Determine the (x, y) coordinate at the center of the cell enclosing the given text.  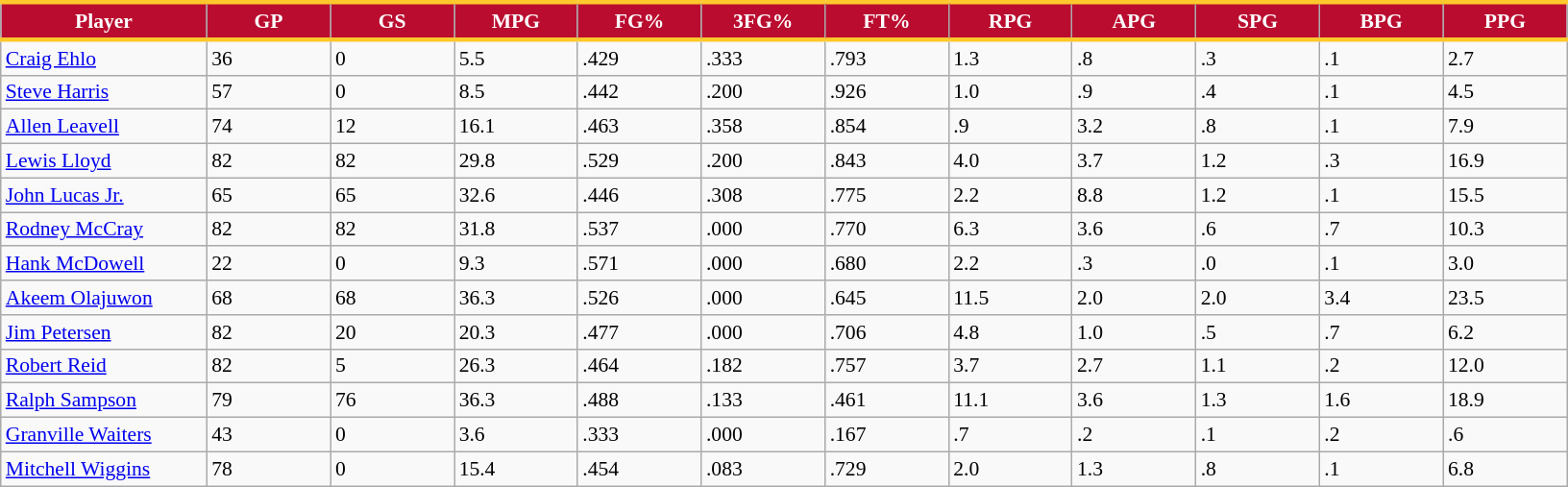
Lewis Lloyd (104, 161)
3.4 (1382, 298)
.446 (640, 195)
.477 (640, 332)
29.8 (517, 161)
12 (392, 127)
.843 (888, 161)
4.5 (1505, 92)
.529 (640, 161)
SPG (1259, 21)
.182 (763, 366)
3.0 (1505, 264)
Ralph Sampson (104, 401)
.461 (888, 401)
78 (269, 469)
23.5 (1505, 298)
GS (392, 21)
1.6 (1382, 401)
.775 (888, 195)
26.3 (517, 366)
.488 (640, 401)
4.0 (1011, 161)
3.2 (1134, 127)
22 (269, 264)
10.3 (1505, 230)
1.1 (1259, 366)
.729 (888, 469)
20 (392, 332)
Steve Harris (104, 92)
.854 (888, 127)
43 (269, 435)
GP (269, 21)
6.3 (1011, 230)
Allen Leavell (104, 127)
.4 (1259, 92)
Robert Reid (104, 366)
APG (1134, 21)
.571 (640, 264)
Player (104, 21)
FG% (640, 21)
.133 (763, 401)
8.5 (517, 92)
Hank McDowell (104, 264)
.926 (888, 92)
18.9 (1505, 401)
.645 (888, 298)
John Lucas Jr. (104, 195)
15.4 (517, 469)
.537 (640, 230)
Jim Petersen (104, 332)
.454 (640, 469)
4.8 (1011, 332)
16.1 (517, 127)
Akeem Olajuwon (104, 298)
Mitchell Wiggins (104, 469)
15.5 (1505, 195)
16.9 (1505, 161)
.757 (888, 366)
.0 (1259, 264)
PPG (1505, 21)
RPG (1011, 21)
57 (269, 92)
12.0 (1505, 366)
FT% (888, 21)
11.1 (1011, 401)
5.5 (517, 58)
36 (269, 58)
9.3 (517, 264)
32.6 (517, 195)
6.2 (1505, 332)
.793 (888, 58)
.429 (640, 58)
.167 (888, 435)
5 (392, 366)
.083 (763, 469)
.308 (763, 195)
7.9 (1505, 127)
Craig Ehlo (104, 58)
.442 (640, 92)
Granville Waiters (104, 435)
.526 (640, 298)
MPG (517, 21)
11.5 (1011, 298)
31.8 (517, 230)
BPG (1382, 21)
.770 (888, 230)
20.3 (517, 332)
6.8 (1505, 469)
.358 (763, 127)
79 (269, 401)
74 (269, 127)
3FG% (763, 21)
.680 (888, 264)
.464 (640, 366)
.5 (1259, 332)
8.8 (1134, 195)
.463 (640, 127)
.706 (888, 332)
Rodney McCray (104, 230)
76 (392, 401)
